Provide the (x, y) coordinate of the cell's center where the given text is located.  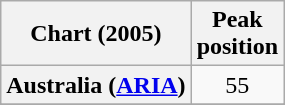
Chart (2005) (96, 34)
Peakposition (237, 34)
55 (237, 85)
Australia (ARIA) (96, 85)
